Return [X, Y] of the center of cell containing provided text 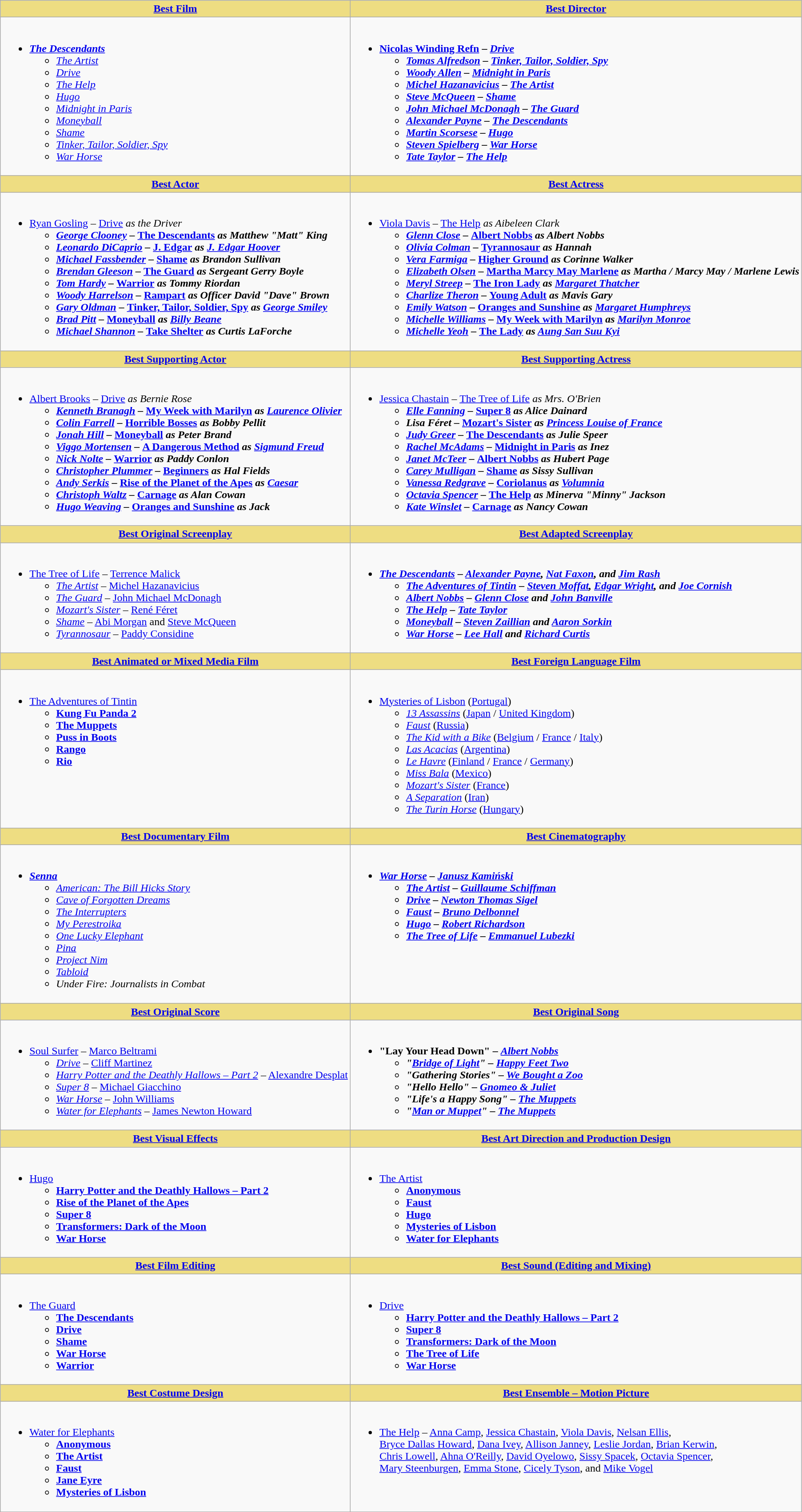
The Adventures of TintinKung Fu Panda 2The MuppetsPuss in BootsRangoRio [176, 749]
Best Director [576, 9]
Best Film Editing [176, 1266]
Water for ElephantsAnonymousThe ArtistFaustJane EyreMysteries of Lisbon [176, 1456]
Best Ensemble – Motion Picture [576, 1393]
Best Original Song [576, 1012]
Best Animated or Mixed Media Film [176, 661]
Best Original Screenplay [176, 534]
Best Supporting Actor [176, 359]
The ArtistAnonymousFaustHugoMysteries of LisbonWater for Elephants [576, 1202]
Best Actress [576, 184]
Best Supporting Actress [576, 359]
Best Foreign Language Film [576, 661]
Best Adapted Screenplay [576, 534]
Best Documentary Film [176, 836]
Best Film [176, 9]
Best Art Direction and Production Design [576, 1139]
The DescendantsThe ArtistDriveThe HelpHugoMidnight in ParisMoneyballShameTinker, Tailor, Soldier, SpyWar Horse [176, 96]
Best Original Score [176, 1012]
Best Actor [176, 184]
The GuardThe DescendantsDriveShameWar HorseWarrior [176, 1329]
DriveHarry Potter and the Deathly Hallows – Part 2Super 8Transformers: Dark of the MoonThe Tree of LifeWar Horse [576, 1329]
Best Visual Effects [176, 1139]
HugoHarry Potter and the Deathly Hallows – Part 2Rise of the Planet of the ApesSuper 8Transformers: Dark of the MoonWar Horse [176, 1202]
Best Sound (Editing and Mixing) [576, 1266]
Best Costume Design [176, 1393]
Best Cinematography [576, 836]
